Find where the given text appears and provide that cell's center as [X, Y] coordinate. 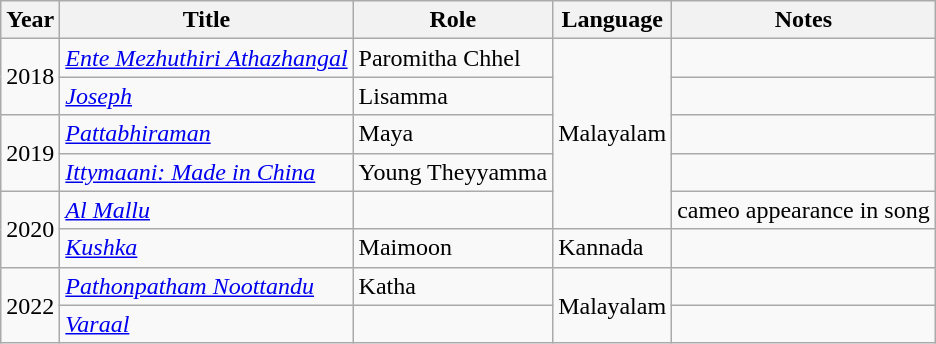
Ittymaani: Made in China [206, 172]
Ente Mezhuthiri Athazhangal [206, 58]
2020 [30, 229]
Maya [453, 134]
Kannada [612, 248]
Pattabhiraman [206, 134]
cameo appearance in song [804, 210]
Year [30, 20]
2022 [30, 305]
Lisamma [453, 96]
Varaal [206, 324]
Young Theyyamma [453, 172]
Notes [804, 20]
2018 [30, 77]
Title [206, 20]
Paromitha Chhel [453, 58]
Maimoon [453, 248]
Al Mallu [206, 210]
Role [453, 20]
Kushka [206, 248]
Joseph [206, 96]
Katha [453, 286]
Pathonpatham Noottandu [206, 286]
Language [612, 20]
2019 [30, 153]
